Search for the cell housing the specified text and yield its [x, y] center coordinate. 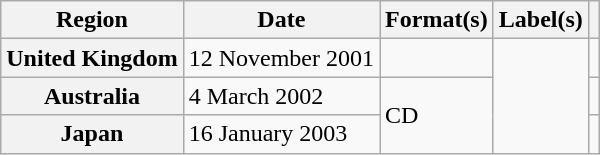
CD [437, 115]
Region [92, 20]
Label(s) [540, 20]
Date [281, 20]
16 January 2003 [281, 134]
Japan [92, 134]
Format(s) [437, 20]
4 March 2002 [281, 96]
12 November 2001 [281, 58]
Australia [92, 96]
United Kingdom [92, 58]
